Provide the [X, Y] coordinate of the cell's center where the given text is located.  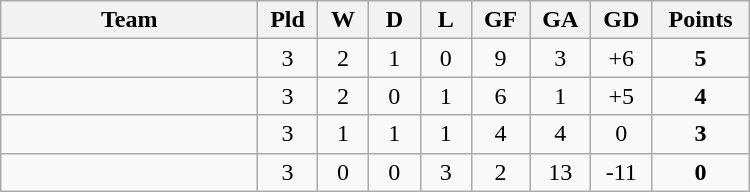
L [446, 20]
GD [622, 20]
W [342, 20]
Pld [288, 20]
6 [500, 96]
5 [701, 58]
D [394, 20]
Team [130, 20]
Points [701, 20]
13 [560, 172]
-11 [622, 172]
GA [560, 20]
+5 [622, 96]
+6 [622, 58]
9 [500, 58]
GF [500, 20]
